Find where the given text appears and provide that cell's center as [X, Y] coordinate. 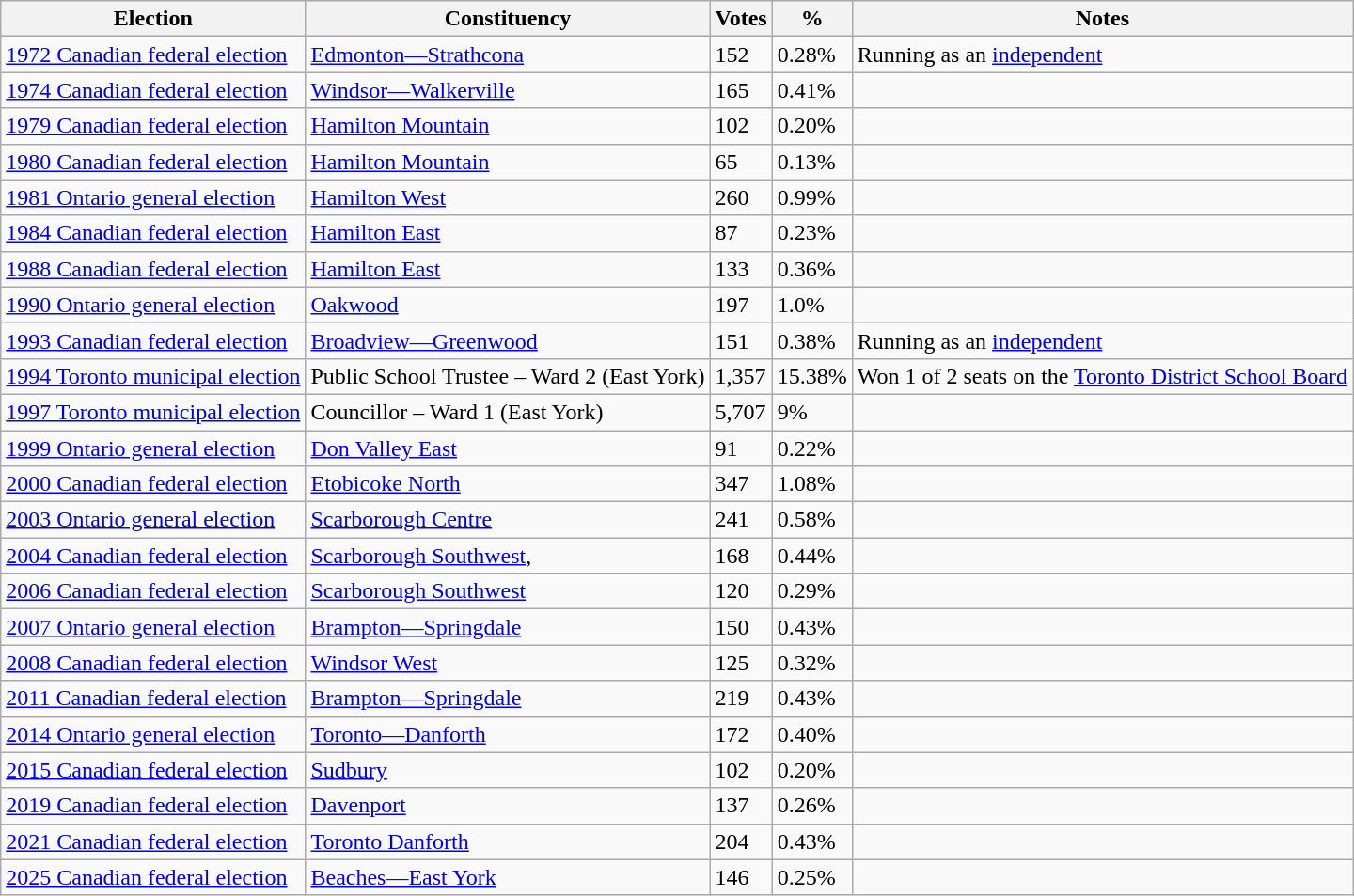
2003 Ontario general election [153, 520]
Don Valley East [508, 448]
Notes [1102, 19]
2006 Canadian federal election [153, 591]
87 [741, 233]
0.40% [812, 734]
1979 Canadian federal election [153, 126]
151 [741, 340]
Sudbury [508, 770]
2019 Canadian federal election [153, 806]
1974 Canadian federal election [153, 90]
0.29% [812, 591]
5,707 [741, 412]
0.28% [812, 55]
0.44% [812, 556]
9% [812, 412]
347 [741, 484]
1990 Ontario general election [153, 305]
2015 Canadian federal election [153, 770]
91 [741, 448]
204 [741, 841]
2000 Canadian federal election [153, 484]
Election [153, 19]
Votes [741, 19]
15.38% [812, 376]
Scarborough Southwest, [508, 556]
1994 Toronto municipal election [153, 376]
Councillor – Ward 1 (East York) [508, 412]
Edmonton—Strathcona [508, 55]
0.32% [812, 663]
219 [741, 699]
65 [741, 162]
2008 Canadian federal election [153, 663]
Oakwood [508, 305]
Toronto Danforth [508, 841]
2014 Ontario general election [153, 734]
Toronto—Danforth [508, 734]
Etobicoke North [508, 484]
0.41% [812, 90]
1997 Toronto municipal election [153, 412]
0.36% [812, 269]
1993 Canadian federal election [153, 340]
Won 1 of 2 seats on the Toronto District School Board [1102, 376]
Beaches—East York [508, 877]
% [812, 19]
Scarborough Southwest [508, 591]
2021 Canadian federal election [153, 841]
2007 Ontario general election [153, 627]
260 [741, 197]
Windsor West [508, 663]
1.08% [812, 484]
0.13% [812, 162]
120 [741, 591]
1988 Canadian federal election [153, 269]
1.0% [812, 305]
Windsor—Walkerville [508, 90]
0.99% [812, 197]
0.23% [812, 233]
146 [741, 877]
1980 Canadian federal election [153, 162]
0.25% [812, 877]
1,357 [741, 376]
152 [741, 55]
1999 Ontario general election [153, 448]
0.58% [812, 520]
0.38% [812, 340]
0.22% [812, 448]
125 [741, 663]
Scarborough Centre [508, 520]
172 [741, 734]
Hamilton West [508, 197]
2025 Canadian federal election [153, 877]
197 [741, 305]
Constituency [508, 19]
168 [741, 556]
150 [741, 627]
2011 Canadian federal election [153, 699]
133 [741, 269]
Broadview—Greenwood [508, 340]
137 [741, 806]
1981 Ontario general election [153, 197]
241 [741, 520]
Public School Trustee – Ward 2 (East York) [508, 376]
1984 Canadian federal election [153, 233]
165 [741, 90]
0.26% [812, 806]
1972 Canadian federal election [153, 55]
2004 Canadian federal election [153, 556]
Davenport [508, 806]
